Locate the cell with the specified text and output its (x, y) center coordinate. 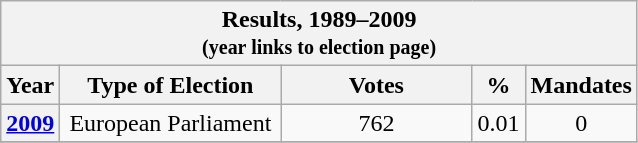
Results, 1989–2009(year links to election page) (320, 34)
2009 (30, 123)
0 (581, 123)
Year (30, 85)
Votes (376, 85)
0.01 (498, 123)
European Parliament (170, 123)
% (498, 85)
762 (376, 123)
Type of Election (170, 85)
Mandates (581, 85)
